Provide the [X, Y] coordinate of the cell's center where the given text is located.  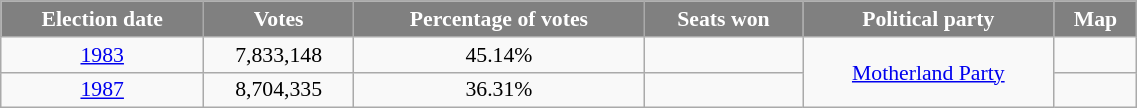
45.14% [500, 55]
Seats won [723, 19]
Political party [928, 19]
Election date [102, 19]
Motherland Party [928, 72]
1983 [102, 55]
7,833,148 [279, 55]
Percentage of votes [500, 19]
Map [1096, 19]
Votes [279, 19]
